Output the (x, y) coordinate of the center of the cell containing the given text.  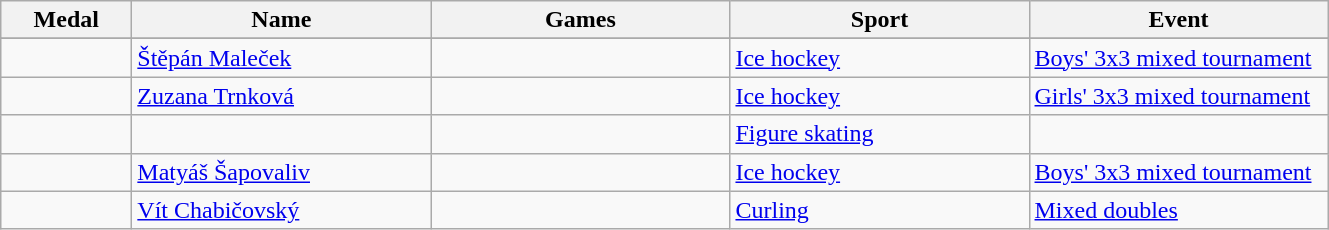
Mixed doubles (1178, 210)
Sport (880, 20)
Curling (880, 210)
Matyáš Šapovaliv (282, 172)
Event (1178, 20)
Medal (66, 20)
Figure skating (880, 134)
Zuzana Trnková (282, 96)
Girls' 3x3 mixed tournament (1178, 96)
Vít Chabičovský (282, 210)
Štěpán Maleček (282, 58)
Games (580, 20)
Name (282, 20)
